Detect which cell encompasses the target text, then output its (X, Y) center coordinate. 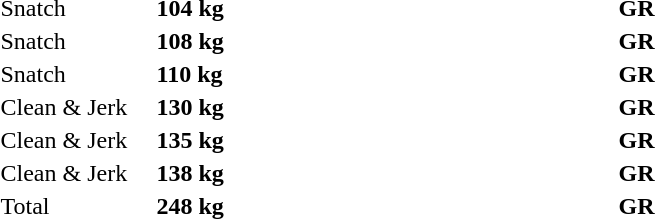
110 kg (232, 74)
108 kg (232, 41)
130 kg (232, 107)
135 kg (232, 140)
138 kg (232, 173)
